Identify which cell holds the provided text, then report its [x, y] central coordinate. 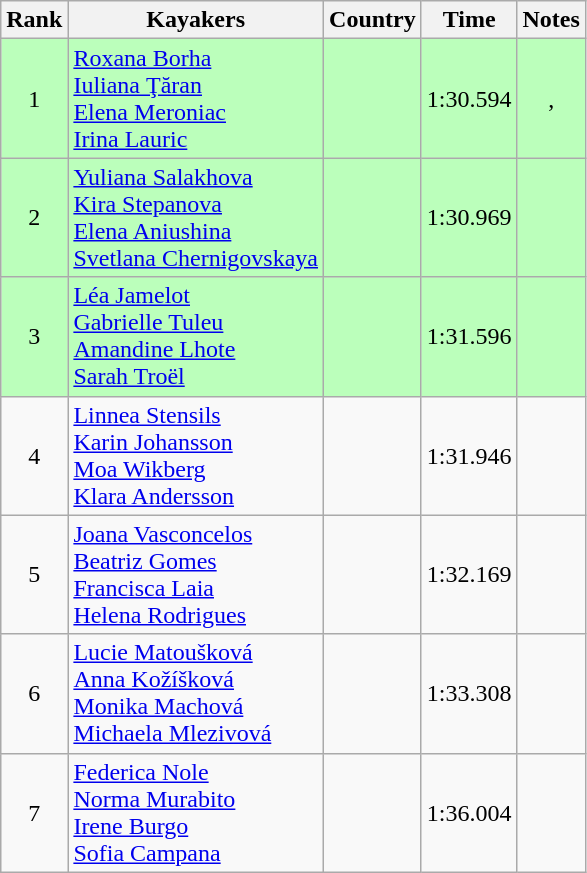
3 [34, 336]
1 [34, 98]
6 [34, 694]
1:31.946 [469, 456]
5 [34, 574]
Federica NoleNorma MurabitoIrene BurgoSofia Campana [196, 812]
Notes [551, 20]
, [551, 98]
Yuliana SalakhovaKira StepanovaElena AniushinaSvetlana Chernigovskaya [196, 218]
1:36.004 [469, 812]
1:30.969 [469, 218]
2 [34, 218]
Country [373, 20]
Linnea StensilsKarin JohanssonMoa WikbergKlara Andersson [196, 456]
Lucie MatouškováAnna KožíškováMonika MachováMichaela Mlezivová [196, 694]
Roxana BorhaIuliana ŢăranElena MeroniacIrina Lauric [196, 98]
Rank [34, 20]
1:30.594 [469, 98]
Kayakers [196, 20]
Léa JamelotGabrielle TuleuAmandine LhoteSarah Troël [196, 336]
Joana VasconcelosBeatriz GomesFrancisca LaiaHelena Rodrigues [196, 574]
1:32.169 [469, 574]
1:33.308 [469, 694]
7 [34, 812]
Time [469, 20]
1:31.596 [469, 336]
4 [34, 456]
